Find where the given text appears and provide that cell's center as [x, y] coordinate. 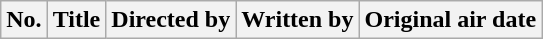
Title [76, 20]
Directed by [171, 20]
No. [24, 20]
Written by [298, 20]
Original air date [450, 20]
